Extract the (X, Y) coordinate from the center of the cell holding the provided text.  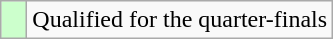
Qualified for the quarter-finals (180, 20)
